For the text-containing cell, return its midpoint in [x, y] coordinate format. 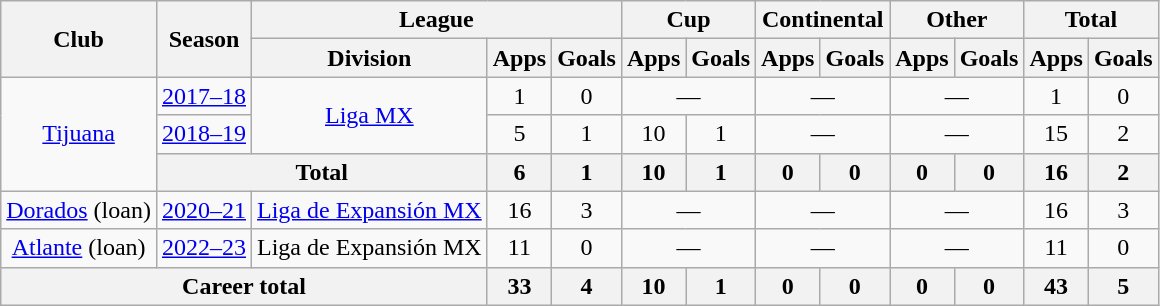
Other [957, 20]
Tijuana [79, 134]
6 [519, 172]
Club [79, 39]
Season [204, 39]
2017–18 [204, 96]
2020–21 [204, 210]
Division [370, 58]
15 [1056, 134]
Continental [823, 20]
Liga MX [370, 115]
Dorados (loan) [79, 210]
League [437, 20]
33 [519, 286]
2022–23 [204, 248]
43 [1056, 286]
4 [587, 286]
Cup [688, 20]
Career total [244, 286]
Atlante (loan) [79, 248]
2018–19 [204, 134]
